Detect which cell encompasses the target text, then output its (X, Y) center coordinate. 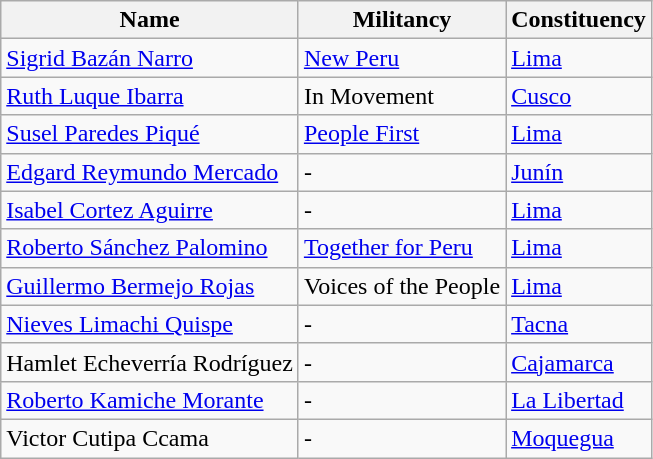
Voices of the People (402, 286)
Constituency (579, 20)
Nieves Limachi Quispe (150, 324)
Together for Peru (402, 248)
Roberto Sánchez Palomino (150, 248)
La Libertad (579, 400)
Name (150, 20)
Cusco (579, 96)
Junín (579, 172)
Guillermo Bermejo Rojas (150, 286)
Isabel Cortez Aguirre (150, 210)
Ruth Luque Ibarra (150, 96)
Sigrid Bazán Narro (150, 58)
Militancy (402, 20)
Cajamarca (579, 362)
Victor Cutipa Ccama (150, 438)
Roberto Kamiche Morante (150, 400)
Susel Paredes Piqué (150, 134)
In Movement (402, 96)
Edgard Reymundo Mercado (150, 172)
Tacna (579, 324)
Moquegua (579, 438)
Hamlet Echeverría Rodríguez (150, 362)
New Peru (402, 58)
People First (402, 134)
